Search for the cell housing the specified text and yield its [X, Y] center coordinate. 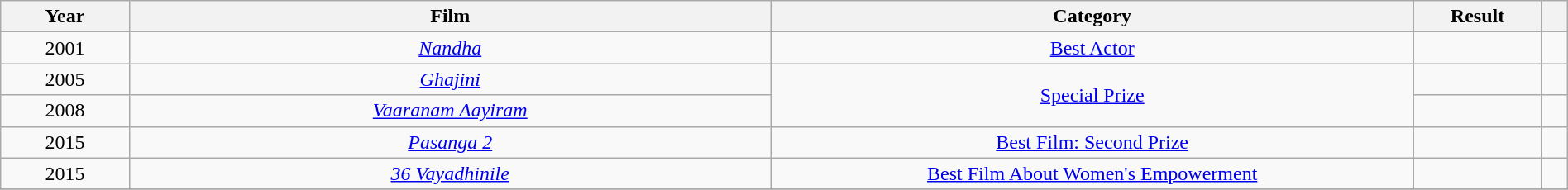
Ghajini [450, 79]
Best Film: Second Prize [1092, 142]
Film [450, 17]
2005 [65, 79]
Vaaranam Aayiram [450, 111]
36 Vayadhinile [450, 173]
Year [65, 17]
Best Actor [1092, 48]
Best Film About Women's Empowerment [1092, 173]
Nandha [450, 48]
2001 [65, 48]
Category [1092, 17]
Result [1477, 17]
Pasanga 2 [450, 142]
Special Prize [1092, 95]
2008 [65, 111]
